Determine the (X, Y) coordinate at the center of the cell enclosing the given text.  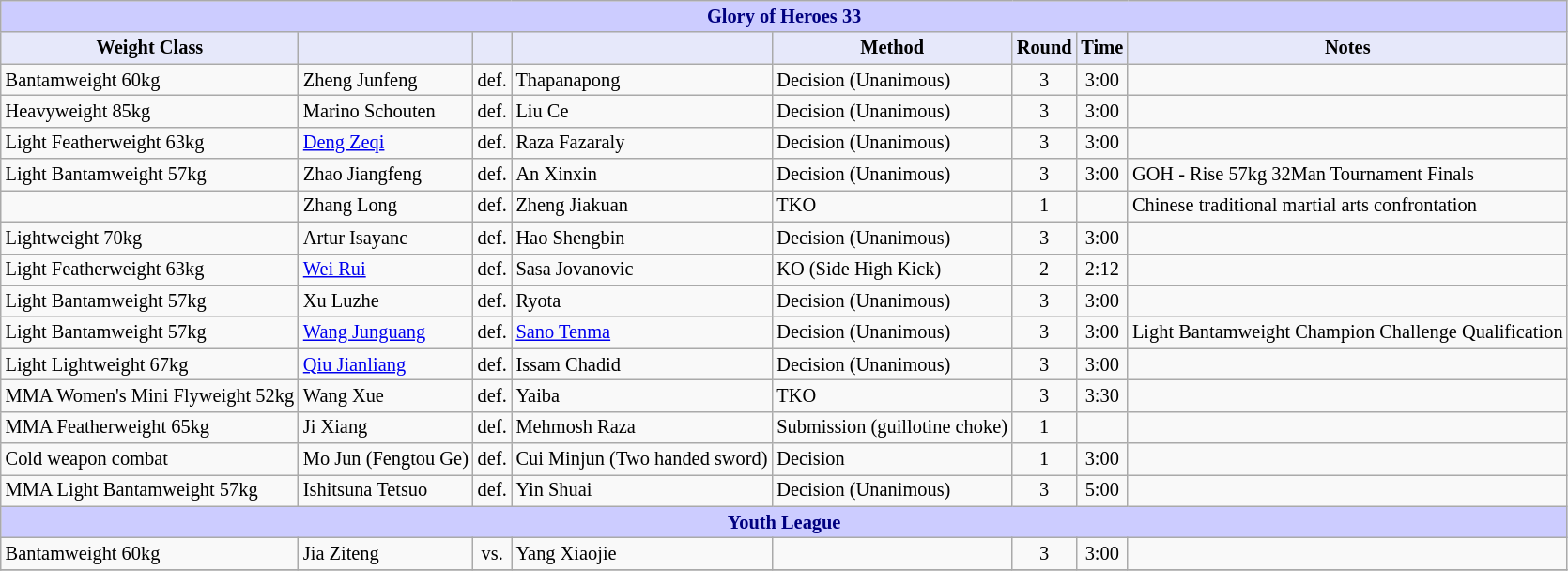
KO (Side High Kick) (892, 270)
Ishitsuna Tetsuo (386, 490)
Submission (guillotine choke) (892, 427)
Decision (892, 459)
Ryota (642, 301)
Marino Schouten (386, 111)
Sasa Jovanovic (642, 270)
Glory of Heroes 33 (785, 16)
3:30 (1102, 395)
vs. (492, 553)
Liu Ce (642, 111)
Yin Shuai (642, 490)
Weight Class (150, 48)
Wang Junguang (386, 332)
Heavyweight 85kg (150, 111)
Jia Ziteng (386, 553)
Zhao Jiangfeng (386, 175)
Notes (1347, 48)
Youth League (785, 522)
Cui Minjun (Two handed sword) (642, 459)
Round (1044, 48)
5:00 (1102, 490)
Deng Zeqi (386, 143)
Mehmosh Raza (642, 427)
Mo Jun (Fengtou Ge) (386, 459)
Hao Shengbin (642, 238)
2:12 (1102, 270)
Xu Luzhe (386, 301)
Ji Xiang (386, 427)
Issam Chadid (642, 364)
Zheng Junfeng (386, 80)
Qiu Jianliang (386, 364)
Thapanapong (642, 80)
MMA Featherweight 65kg (150, 427)
GOH - Rise 57kg 32Man Tournament Finals (1347, 175)
Light Lightweight 67kg (150, 364)
Artur Isayanc (386, 238)
Yang Xiaojie (642, 553)
Wei Rui (386, 270)
Sano Tenma (642, 332)
Method (892, 48)
Lightweight 70kg (150, 238)
Time (1102, 48)
An Xinxin (642, 175)
Wang Xue (386, 395)
Zheng Jiakuan (642, 206)
Zhang Long (386, 206)
Raza Fazaraly (642, 143)
MMA Women's Mini Flyweight 52kg (150, 395)
Chinese traditional martial arts confrontation (1347, 206)
Cold weapon combat (150, 459)
2 (1044, 270)
Yaiba (642, 395)
Light Bantamweight Champion Challenge Qualification (1347, 332)
MMA Light Bantamweight 57kg (150, 490)
